Output the (x, y) coordinate of the center of the cell containing the given text.  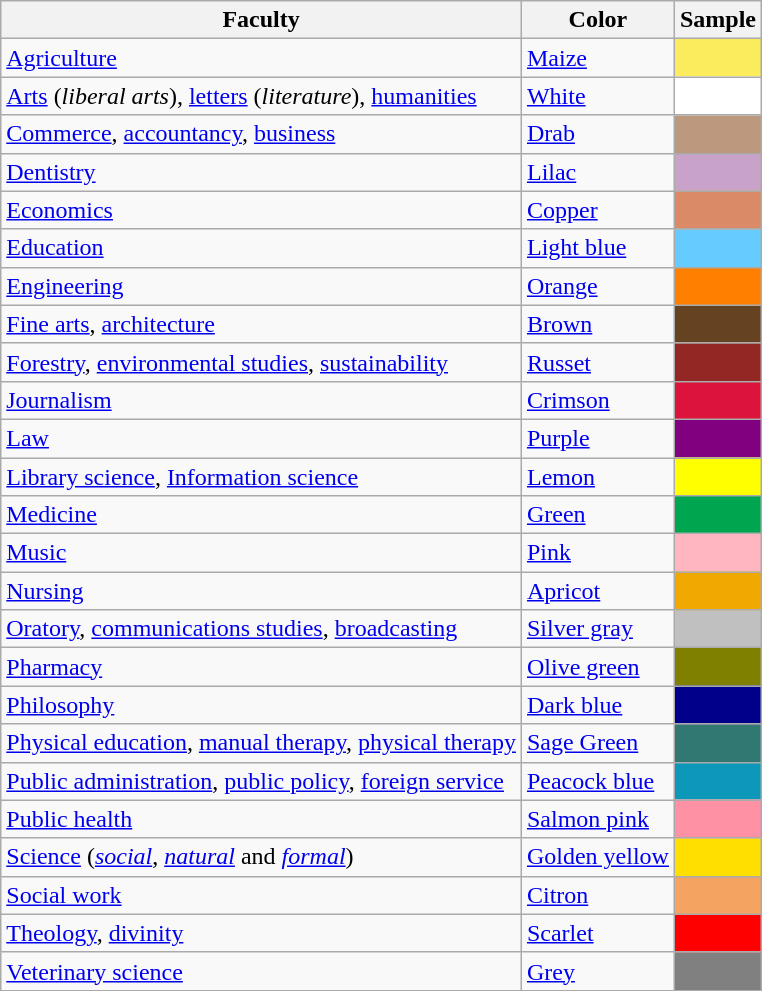
Science (social, natural and formal) (262, 857)
White (598, 96)
Journalism (262, 400)
Crimson (598, 400)
Salmon pink (598, 819)
Library science, Information science (262, 477)
Peacock blue (598, 781)
Silver gray (598, 629)
Public health (262, 819)
Olive green (598, 667)
Public administration, public policy, foreign service (262, 781)
Agriculture (262, 58)
Dentistry (262, 172)
Oratory, communications studies, broadcasting (262, 629)
Veterinary science (262, 971)
Music (262, 553)
Physical education, manual therapy, physical therapy (262, 743)
Pink (598, 553)
Grey (598, 971)
Forestry, environmental studies, sustainability (262, 362)
Brown (598, 324)
Dark blue (598, 705)
Color (598, 20)
Lemon (598, 477)
Theology, divinity (262, 933)
Russet (598, 362)
Light blue (598, 248)
Scarlet (598, 933)
Apricot (598, 591)
Orange (598, 286)
Engineering (262, 286)
Citron (598, 895)
Sage Green (598, 743)
Fine arts, architecture (262, 324)
Economics (262, 210)
Sample (718, 20)
Medicine (262, 515)
Nursing (262, 591)
Commerce, accountancy, business (262, 134)
Green (598, 515)
Drab (598, 134)
Lilac (598, 172)
Purple (598, 438)
Copper (598, 210)
Philosophy (262, 705)
Golden yellow (598, 857)
Faculty (262, 20)
Education (262, 248)
Social work (262, 895)
Arts (liberal arts), letters (literature), humanities (262, 96)
Maize (598, 58)
Law (262, 438)
Pharmacy (262, 667)
